Detect which cell encompasses the target text, then output its [X, Y] center coordinate. 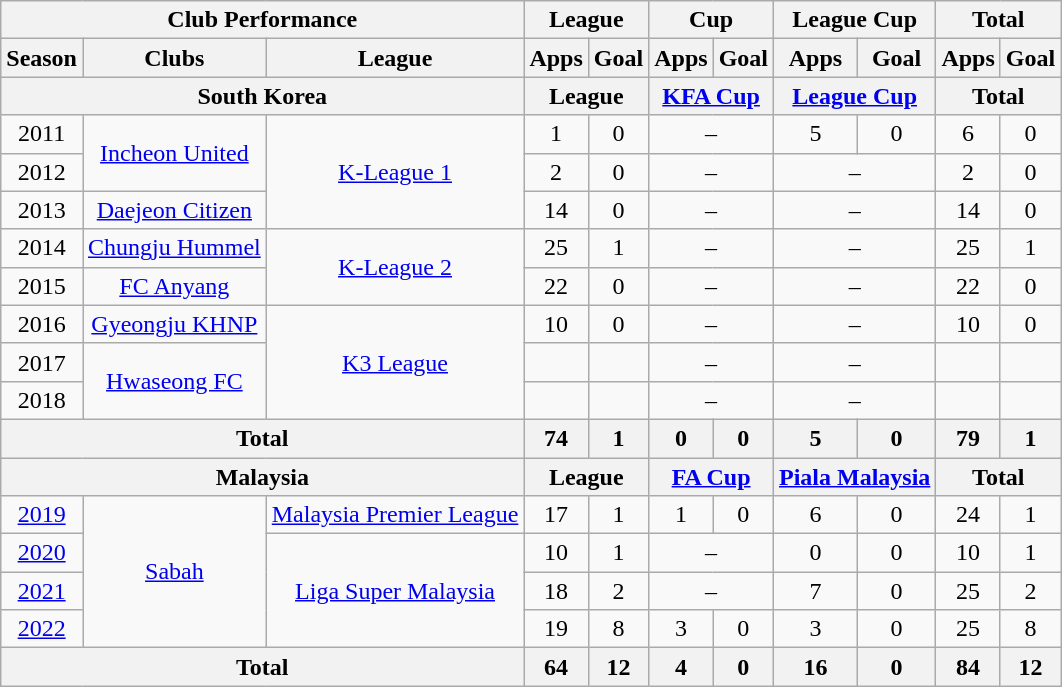
64 [556, 667]
74 [556, 438]
Malaysia Premier League [395, 515]
2013 [42, 210]
Incheon United [174, 153]
K-League 1 [395, 172]
2015 [42, 286]
FA Cup [712, 477]
2021 [42, 591]
2014 [42, 248]
Daejeon Citizen [174, 210]
2016 [42, 324]
Liga Super Malaysia [395, 591]
18 [556, 591]
Chungju Hummel [174, 248]
Gyeongju KHNP [174, 324]
Cup [712, 20]
2022 [42, 629]
24 [968, 515]
2018 [42, 400]
7 [816, 591]
16 [816, 667]
2017 [42, 362]
79 [968, 438]
Club Performance [262, 20]
Malaysia [262, 477]
17 [556, 515]
84 [968, 667]
2011 [42, 134]
Sabah [174, 572]
Piala Malaysia [855, 477]
Season [42, 58]
Clubs [174, 58]
K3 League [395, 362]
2019 [42, 515]
4 [681, 667]
South Korea [262, 96]
Hwaseong FC [174, 381]
K-League 2 [395, 267]
KFA Cup [712, 96]
2020 [42, 553]
19 [556, 629]
2012 [42, 172]
FC Anyang [174, 286]
